For the text-containing cell, return its midpoint in (x, y) coordinate format. 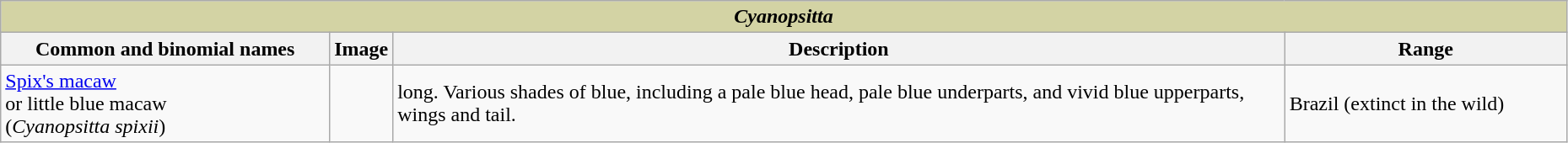
Spix's macawor little blue macaw(Cyanopsitta spixii) (165, 103)
long. Various shades of blue, including a pale blue head, pale blue underparts, and vivid blue upperparts, wings and tail. (839, 103)
Common and binomial names (165, 49)
Cyanopsitta (784, 17)
Brazil (extinct in the wild) (1425, 103)
Description (839, 49)
Image (361, 49)
Range (1425, 49)
